Detect which cell encompasses the target text, then output its (X, Y) center coordinate. 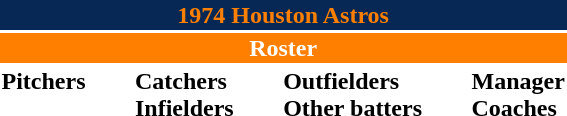
Roster (283, 48)
1974 Houston Astros (283, 15)
